Determine the [x, y] coordinate at the center of the cell enclosing the given text.  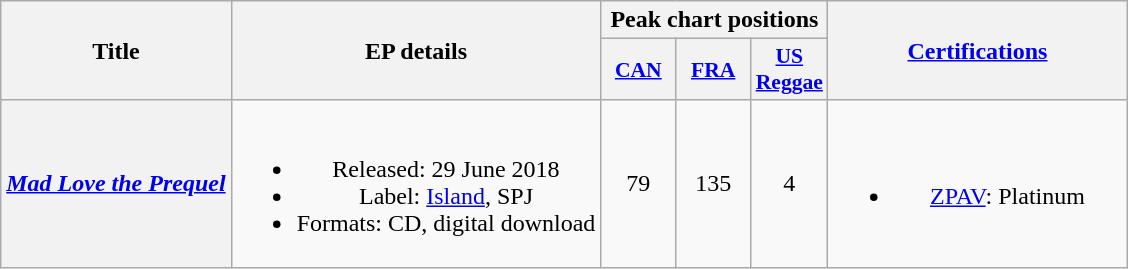
Mad Love the Prequel [116, 184]
US Reggae [790, 70]
Certifications [978, 50]
79 [638, 184]
4 [790, 184]
FRA [714, 70]
Title [116, 50]
CAN [638, 70]
ZPAV: Platinum [978, 184]
135 [714, 184]
Released: 29 June 2018Label: Island, SPJFormats: CD, digital download [416, 184]
EP details [416, 50]
Peak chart positions [714, 20]
